Find where the given text appears and provide that cell's center as (x, y) coordinate. 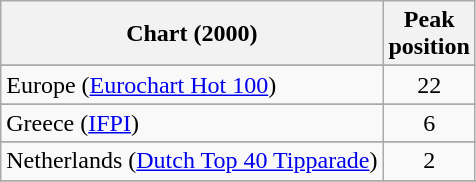
Netherlands (Dutch Top 40 Tipparade) (192, 161)
Greece (IFPI) (192, 123)
6 (429, 123)
Chart (2000) (192, 34)
2 (429, 161)
Peakposition (429, 34)
22 (429, 85)
Europe (Eurochart Hot 100) (192, 85)
